For the text-containing cell, return its midpoint in [X, Y] coordinate format. 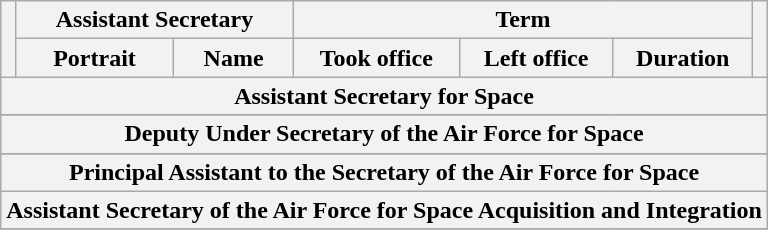
Assistant Secretary [154, 20]
Portrait [94, 58]
Deputy Under Secretary of the Air Force for Space [384, 134]
Took office [377, 58]
Duration [682, 58]
Term [524, 20]
Left office [536, 58]
Name [234, 58]
Principal Assistant to the Secretary of the Air Force for Space [384, 172]
Assistant Secretary for Space [384, 96]
Assistant Secretary of the Air Force for Space Acquisition and Integration [384, 210]
